Determine the [x, y] coordinate at the center of the cell enclosing the given text.  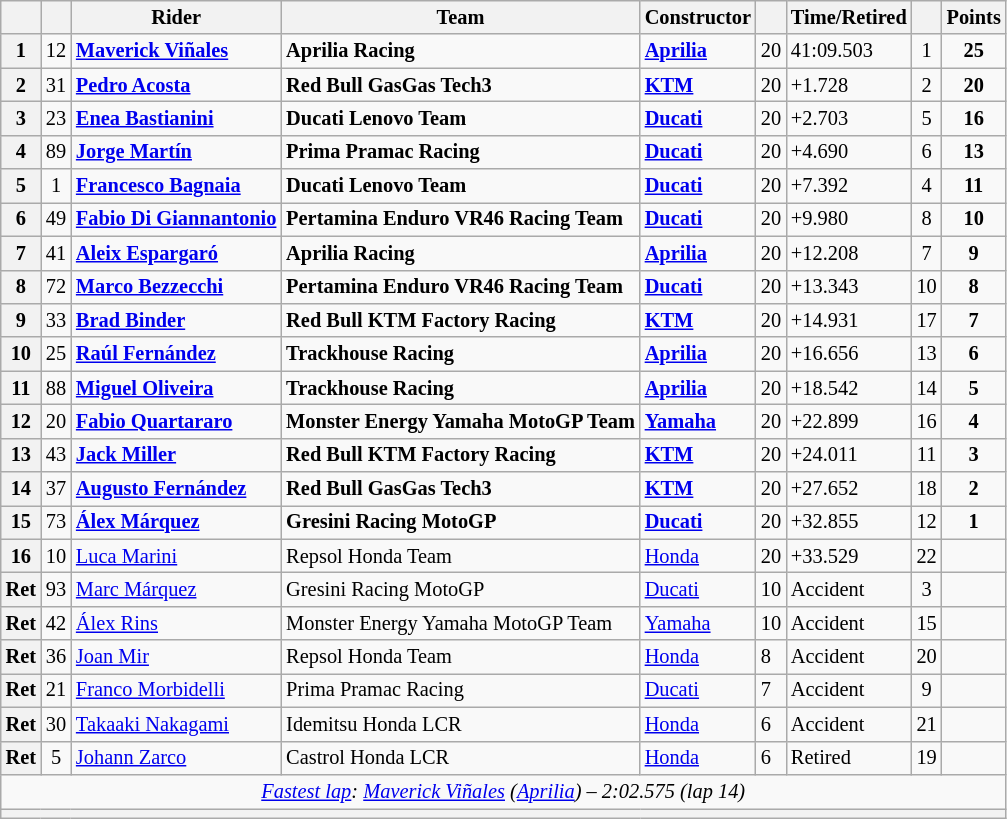
Franco Morbidelli [176, 690]
Points [974, 17]
+24.011 [849, 455]
49 [56, 219]
+16.656 [849, 354]
Joan Mir [176, 657]
23 [56, 118]
Brad Binder [176, 320]
Raúl Fernández [176, 354]
30 [56, 724]
Fabio Quartararo [176, 421]
Augusto Fernández [176, 489]
Álex Rins [176, 623]
Rider [176, 17]
Castrol Honda LCR [460, 758]
Jorge Martín [176, 152]
Maverick Viñales [176, 51]
+27.652 [849, 489]
Aleix Espargaró [176, 253]
Fabio Di Giannantonio [176, 219]
+1.728 [849, 85]
+13.343 [849, 287]
Constructor [698, 17]
Pedro Acosta [176, 85]
31 [56, 85]
+22.899 [849, 421]
Jack Miller [176, 455]
41:09.503 [849, 51]
+14.931 [849, 320]
Marco Bezzecchi [176, 287]
Francesco Bagnaia [176, 186]
+4.690 [849, 152]
+9.980 [849, 219]
19 [927, 758]
Time/Retired [849, 17]
Johann Zarco [176, 758]
17 [927, 320]
33 [56, 320]
36 [56, 657]
88 [56, 388]
Retired [849, 758]
89 [56, 152]
+33.529 [849, 556]
18 [927, 489]
22 [927, 556]
37 [56, 489]
Team [460, 17]
93 [56, 589]
+12.208 [849, 253]
Miguel Oliveira [176, 388]
73 [56, 522]
Marc Márquez [176, 589]
+7.392 [849, 186]
+2.703 [849, 118]
Fastest lap: Maverick Viñales (Aprilia) – 2:02.575 (lap 14) [504, 791]
+32.855 [849, 522]
72 [56, 287]
43 [56, 455]
Takaaki Nakagami [176, 724]
Idemitsu Honda LCR [460, 724]
Enea Bastianini [176, 118]
+18.542 [849, 388]
41 [56, 253]
Luca Marini [176, 556]
Álex Márquez [176, 522]
42 [56, 623]
